For the text-containing cell, return its midpoint in (X, Y) coordinate format. 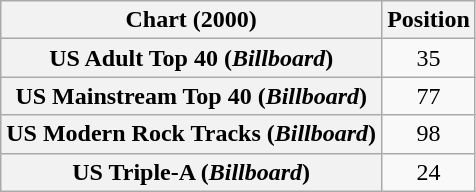
US Adult Top 40 (Billboard) (192, 58)
Position (429, 20)
US Modern Rock Tracks (Billboard) (192, 134)
77 (429, 96)
24 (429, 172)
US Triple-A (Billboard) (192, 172)
35 (429, 58)
US Mainstream Top 40 (Billboard) (192, 96)
98 (429, 134)
Chart (2000) (192, 20)
